Pinpoint the cell where the given text exists, returning its (x, y) midpoint coordinate. 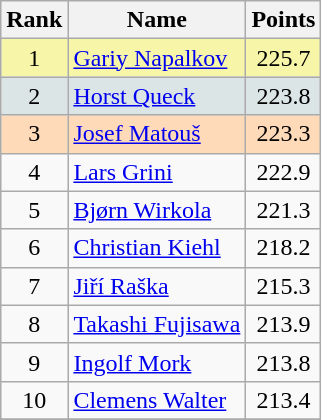
Rank (34, 20)
10 (34, 400)
Josef Matouš (157, 134)
1 (34, 58)
Lars Grini (157, 172)
5 (34, 210)
Name (157, 20)
Points (284, 20)
Takashi Fujisawa (157, 324)
223.3 (284, 134)
Bjørn Wirkola (157, 210)
Jiří Raška (157, 286)
221.3 (284, 210)
215.3 (284, 286)
218.2 (284, 248)
223.8 (284, 96)
7 (34, 286)
225.7 (284, 58)
6 (34, 248)
4 (34, 172)
Christian Kiehl (157, 248)
213.8 (284, 362)
8 (34, 324)
213.9 (284, 324)
Ingolf Mork (157, 362)
213.4 (284, 400)
2 (34, 96)
Clemens Walter (157, 400)
Gariy Napalkov (157, 58)
Horst Queck (157, 96)
9 (34, 362)
3 (34, 134)
222.9 (284, 172)
